For the text-containing cell, return its midpoint in (X, Y) coordinate format. 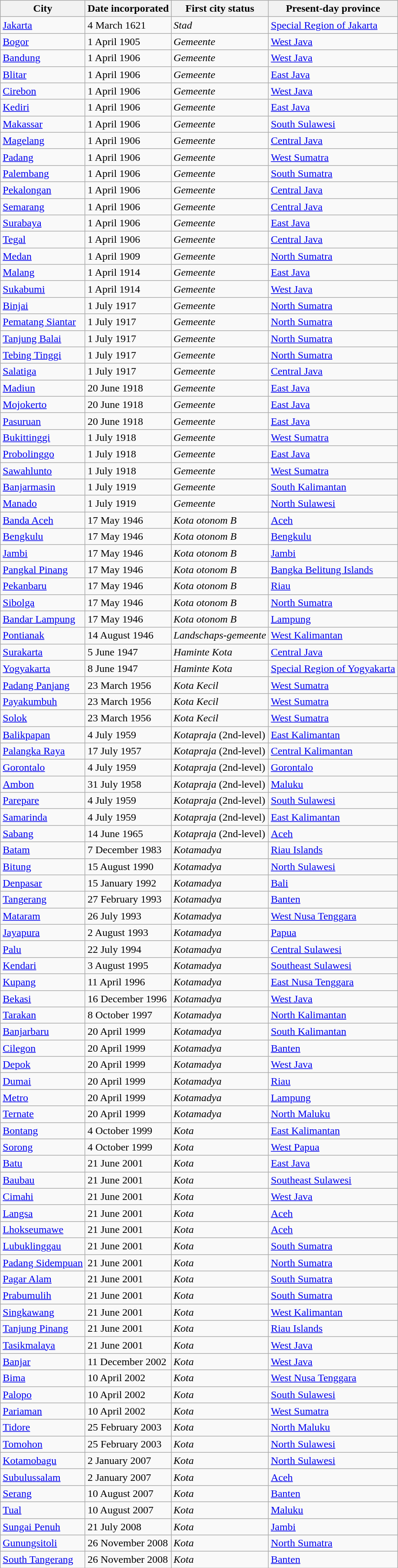
Tanjung Balai (43, 339)
Pangkal Pinang (43, 570)
Madiun (43, 388)
Tasikmalaya (43, 1345)
Pontianak (43, 636)
Bandung (43, 58)
Tegal (43, 240)
Present-day province (333, 9)
Magelang (43, 140)
Kediri (43, 108)
Sawahlunto (43, 470)
Probolinggo (43, 454)
Denpasar (43, 883)
Tomohon (43, 1444)
Pagar Alam (43, 1279)
26 July 1993 (128, 916)
Pariaman (43, 1411)
Parepare (43, 801)
11 April 1996 (128, 982)
Jakarta (43, 25)
North Kalimantan (333, 1015)
Metro (43, 1098)
14 August 1946 (128, 636)
Surakarta (43, 652)
Binjai (43, 306)
Stad (220, 25)
2 August 1993 (128, 932)
South Tangerang (43, 1560)
Manado (43, 504)
Tidore (43, 1428)
Bima (43, 1378)
Depok (43, 1065)
7 December 1983 (128, 850)
First city status (220, 9)
Kendari (43, 965)
Gunungsitoli (43, 1543)
Bogor (43, 42)
Cimahi (43, 1196)
Pekanbaru (43, 586)
21 July 2008 (128, 1526)
Tangerang (43, 900)
Padang Sidempuan (43, 1263)
Date incorporated (128, 9)
Makassar (43, 124)
4 March 1621 (128, 25)
8 June 1947 (128, 668)
Salatiga (43, 372)
Langsa (43, 1213)
Serang (43, 1493)
Samarinda (43, 817)
Pasuruan (43, 421)
Bitung (43, 867)
Mojokerto (43, 404)
Lubuklinggau (43, 1246)
16 December 1996 (128, 998)
Sukabumi (43, 289)
Sorong (43, 1147)
Kupang (43, 982)
Padang (43, 157)
Batu (43, 1164)
Central Sulawesi (333, 949)
Cirebon (43, 91)
Banda Aceh (43, 520)
Singkawang (43, 1312)
West Papua (333, 1147)
Bekasi (43, 998)
Special Region of Yogyakarta (333, 668)
17 July 1957 (128, 751)
Sabang (43, 834)
Solok (43, 718)
3 August 1995 (128, 965)
Surabaya (43, 223)
Palopo (43, 1395)
27 February 1993 (128, 900)
Papua (333, 932)
Ambon (43, 784)
15 January 1992 (128, 883)
Ternate (43, 1114)
Tanjung Pinang (43, 1329)
Subulussalam (43, 1477)
Banjar (43, 1362)
Sungai Penuh (43, 1526)
Kotamobagu (43, 1460)
Dumai (43, 1081)
Semarang (43, 207)
Yogyakarta (43, 668)
11 December 2002 (128, 1362)
15 August 1990 (128, 867)
Bangka Belitung Islands (333, 570)
Bandar Lampung (43, 619)
Landschaps-gemeente (220, 636)
Prabumulih (43, 1296)
Banjarmasin (43, 487)
Tual (43, 1510)
Bukittinggi (43, 437)
Sibolga (43, 603)
Cilegon (43, 1048)
1 April 1909 (128, 256)
1 April 1905 (128, 42)
Pekalongan (43, 190)
Banjarbaru (43, 1032)
Payakumbuh (43, 701)
Tarakan (43, 1015)
Blitar (43, 75)
Padang Panjang (43, 685)
Mataram (43, 916)
Pematang Siantar (43, 322)
5 June 1947 (128, 652)
Tebing Tinggi (43, 355)
Malang (43, 273)
31 July 1958 (128, 784)
Bontang (43, 1131)
14 June 1965 (128, 834)
Lhokseumawe (43, 1229)
East Nusa Tenggara (333, 982)
City (43, 9)
Balikpapan (43, 735)
Palembang (43, 173)
22 July 1994 (128, 949)
Palu (43, 949)
Palangka Raya (43, 751)
Medan (43, 256)
Baubau (43, 1180)
Bali (333, 883)
Central Kalimantan (333, 751)
Special Region of Jakarta (333, 25)
Batam (43, 850)
Jayapura (43, 932)
8 October 1997 (128, 1015)
